Return the [X, Y] coordinate for the center point of the cell that contains the specified text.  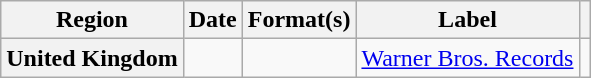
Region [92, 20]
Label [468, 20]
United Kingdom [92, 58]
Format(s) [299, 20]
Date [212, 20]
Warner Bros. Records [468, 58]
